Identify which cell holds the provided text, then report its [x, y] central coordinate. 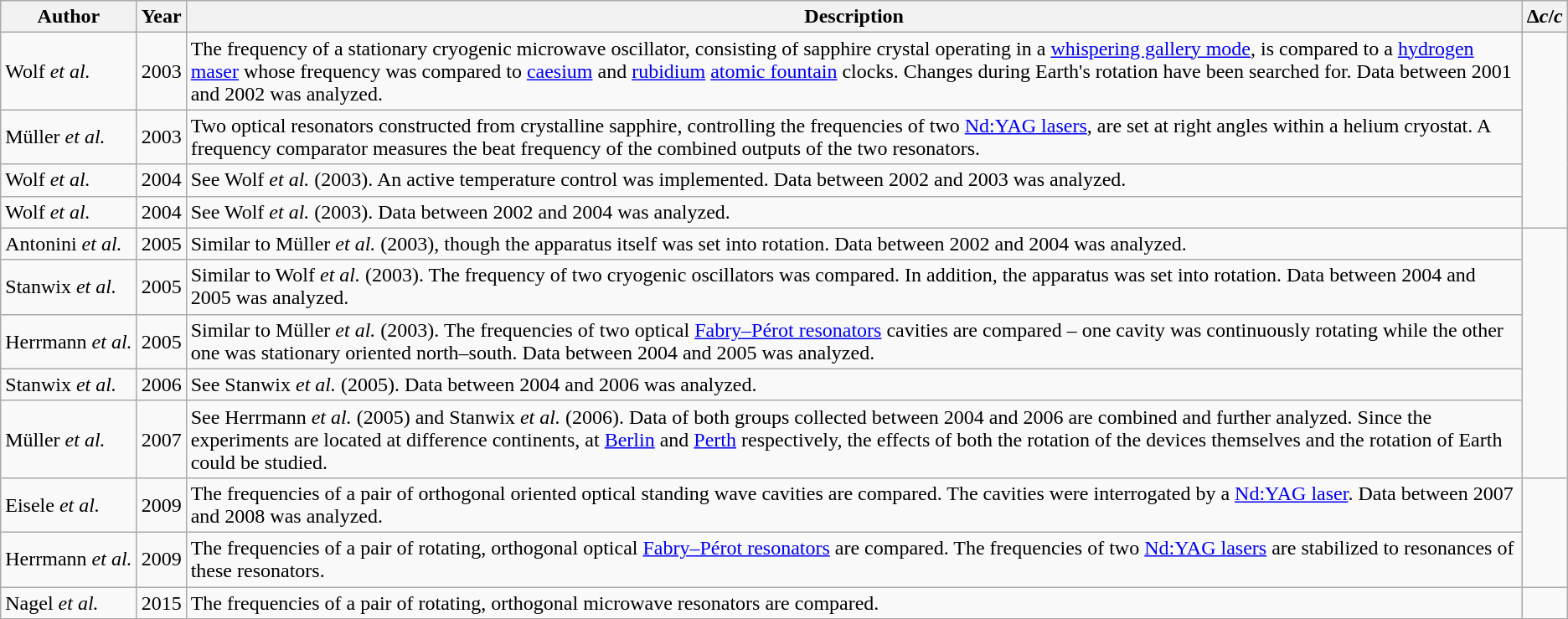
Antonini et al. [69, 244]
Author [69, 17]
Eisele et al. [69, 504]
2015 [161, 602]
Description [854, 17]
The frequencies of a pair of rotating, orthogonal microwave resonators are compared. [854, 602]
Similar to Müller et al. (2003), though the apparatus itself was set into rotation. Data between 2002 and 2004 was analyzed. [854, 244]
See Wolf et al. (2003). An active temperature control was implemented. Data between 2002 and 2003 was analyzed. [854, 180]
Nagel et al. [69, 602]
See Stanwix et al. (2005). Data between 2004 and 2006 was analyzed. [854, 384]
2006 [161, 384]
See Wolf et al. (2003). Data between 2002 and 2004 was analyzed. [854, 212]
Year [161, 17]
2007 [161, 439]
Δc/c [1545, 17]
